From the cell containing the given text, extract its center point as (X, Y) coordinate. 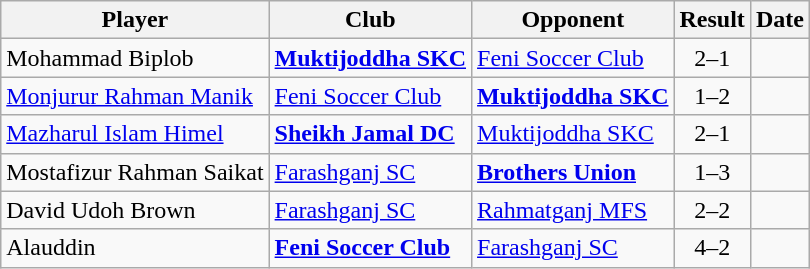
Brothers Union (573, 172)
Mazharul Islam Himel (135, 134)
Date (780, 20)
Opponent (573, 20)
Player (135, 20)
Rahmatganj MFS (573, 210)
Alauddin (135, 248)
1–3 (712, 172)
Result (712, 20)
Sheikh Jamal DC (370, 134)
Monjurur Rahman Manik (135, 96)
David Udoh Brown (135, 210)
Club (370, 20)
4–2 (712, 248)
2–2 (712, 210)
Mostafizur Rahman Saikat (135, 172)
1–2 (712, 96)
Mohammad Biplob (135, 58)
